From the cell containing the given text, extract its center point as [x, y] coordinate. 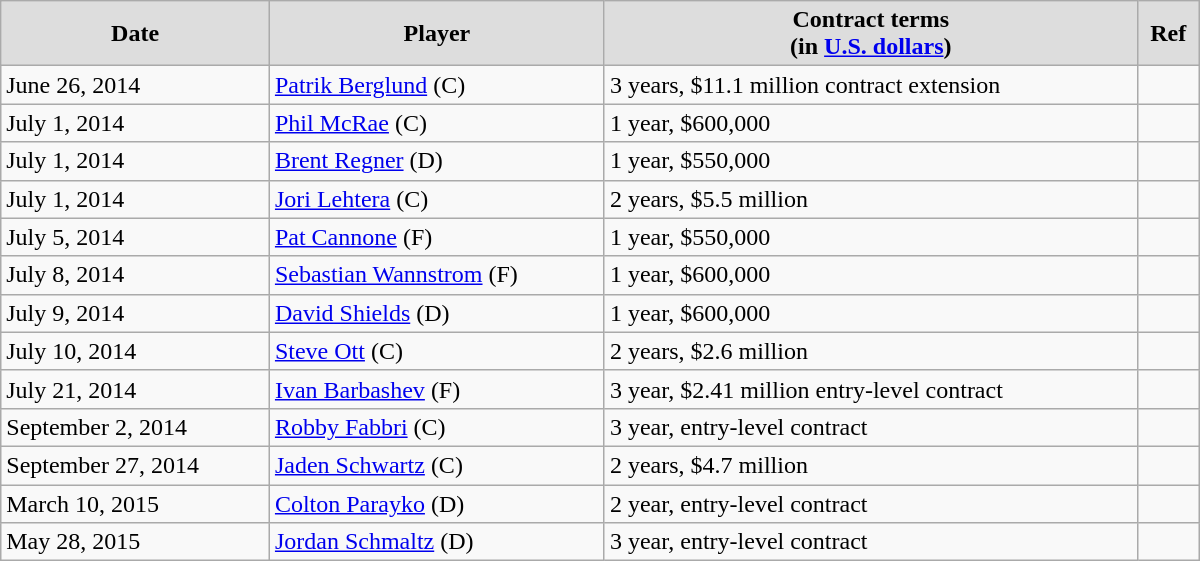
July 5, 2014 [136, 237]
Pat Cannone (F) [436, 237]
Ref [1168, 34]
July 9, 2014 [136, 313]
July 10, 2014 [136, 351]
Brent Regner (D) [436, 161]
Patrik Berglund (C) [436, 85]
March 10, 2015 [136, 503]
July 8, 2014 [136, 275]
Colton Parayko (D) [436, 503]
Sebastian Wannstrom (F) [436, 275]
July 21, 2014 [136, 389]
2 year, entry-level contract [870, 503]
September 2, 2014 [136, 427]
3 years, $11.1 million contract extension [870, 85]
2 years, $2.6 million [870, 351]
Ivan Barbashev (F) [436, 389]
Contract terms(in U.S. dollars) [870, 34]
Jordan Schmaltz (D) [436, 542]
June 26, 2014 [136, 85]
May 28, 2015 [136, 542]
Phil McRae (C) [436, 123]
Jori Lehtera (C) [436, 199]
Jaden Schwartz (C) [436, 465]
David Shields (D) [436, 313]
Robby Fabbri (C) [436, 427]
Date [136, 34]
2 years, $4.7 million [870, 465]
3 year, $2.41 million entry-level contract [870, 389]
Player [436, 34]
September 27, 2014 [136, 465]
2 years, $5.5 million [870, 199]
Steve Ott (C) [436, 351]
